Extract the [x, y] coordinate from the center of the cell holding the provided text.  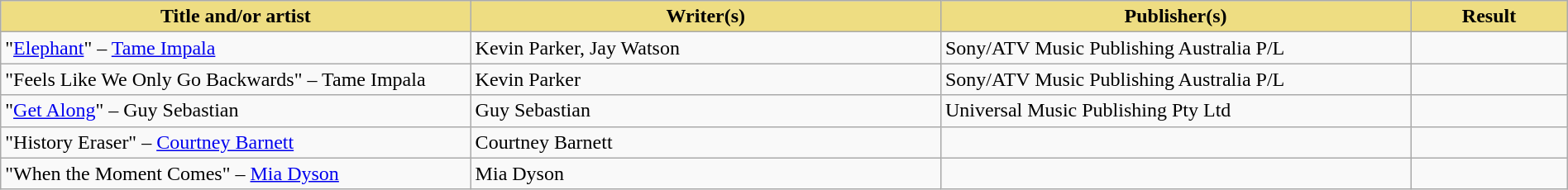
Result [1489, 17]
Mia Dyson [705, 173]
Kevin Parker, Jay Watson [705, 48]
"Elephant" – Tame Impala [236, 48]
Guy Sebastian [705, 111]
Universal Music Publishing Pty Ltd [1175, 111]
Title and/or artist [236, 17]
"Feels Like We Only Go Backwards" – Tame Impala [236, 79]
"Get Along" – Guy Sebastian [236, 111]
Courtney Barnett [705, 142]
"When the Moment Comes" – Mia Dyson [236, 173]
Publisher(s) [1175, 17]
Kevin Parker [705, 79]
"History Eraser" – Courtney Barnett [236, 142]
Writer(s) [705, 17]
